Pinpoint the cell where the given text exists, returning its [x, y] midpoint coordinate. 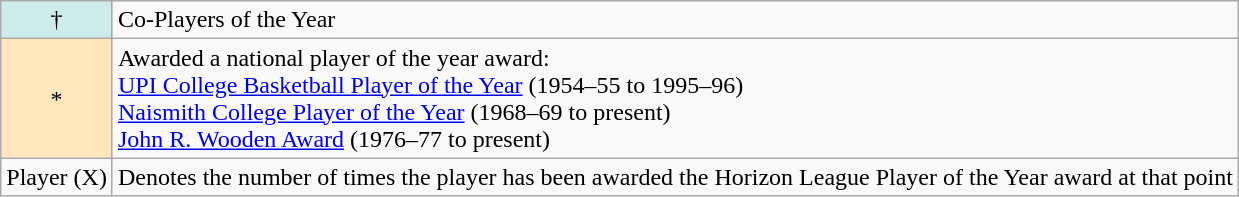
Player (X) [57, 177]
* [57, 98]
Denotes the number of times the player has been awarded the Horizon League Player of the Year award at that point [675, 177]
† [57, 20]
Co-Players of the Year [675, 20]
